For the text-containing cell, return its midpoint in [X, Y] coordinate format. 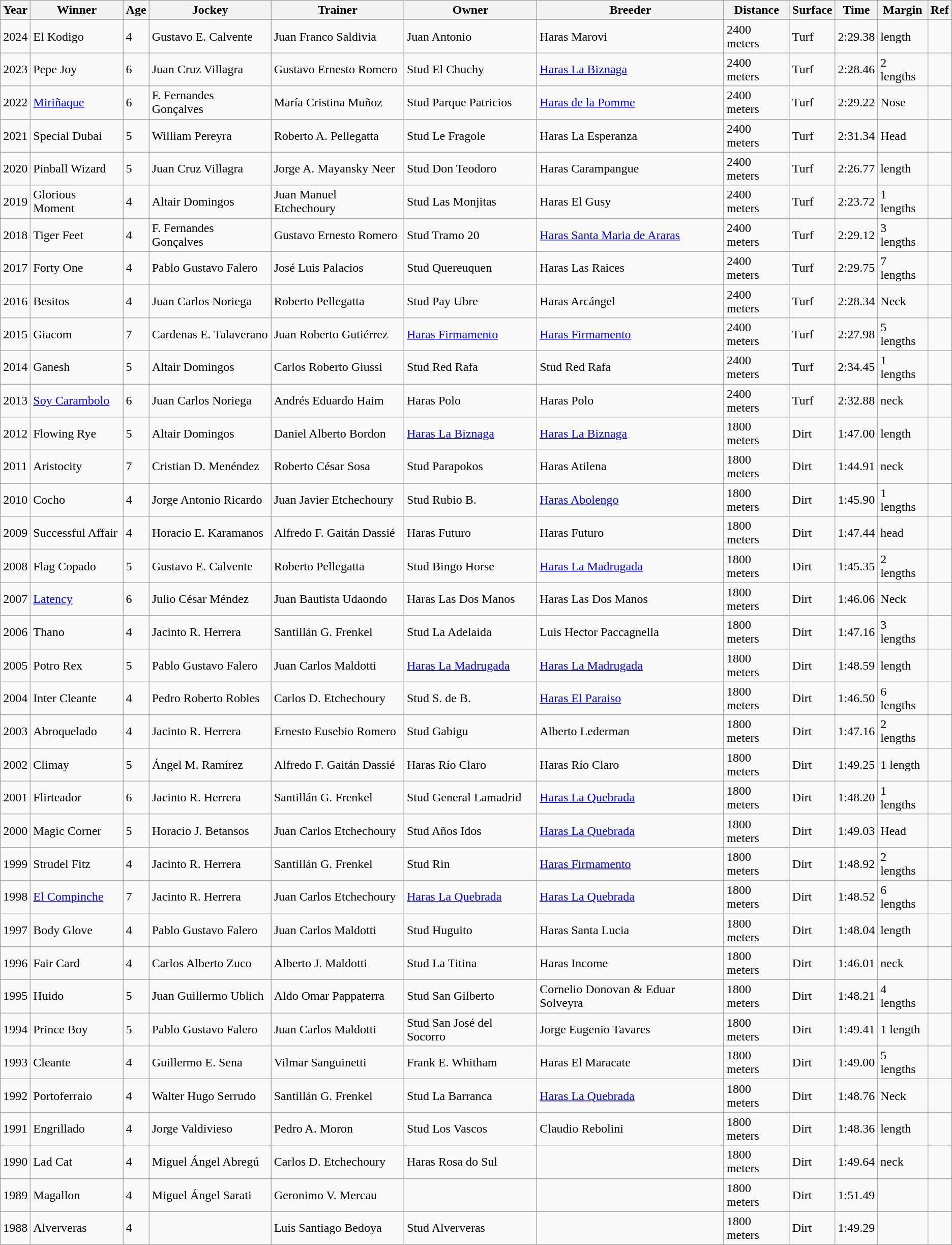
Stud San Gilberto [470, 996]
Haras Marovi [631, 37]
Luis Hector Paccagnella [631, 632]
Juan Bautista Udaondo [338, 599]
1:46.50 [856, 698]
Flowing Rye [77, 433]
Aldo Omar Pappaterra [338, 996]
2018 [15, 235]
Jockey [210, 10]
Soy Carambolo [77, 400]
2006 [15, 632]
1:48.52 [856, 896]
2:27.98 [856, 334]
Year [15, 10]
2013 [15, 400]
2004 [15, 698]
Stud Rin [470, 864]
1:48.20 [856, 798]
2:29.12 [856, 235]
2:23.72 [856, 201]
2015 [15, 334]
2:28.34 [856, 301]
Juan Franco Saldivia [338, 37]
1:47.00 [856, 433]
1:45.90 [856, 500]
María Cristina Muñoz [338, 103]
1:44.91 [856, 467]
2000 [15, 830]
Claudio Rebolini [631, 1128]
Stud Rubio B. [470, 500]
1:49.64 [856, 1162]
Haras Rosa do Sul [470, 1162]
Pinball Wizard [77, 169]
Roberto César Sosa [338, 467]
Juan Javier Etchechoury [338, 500]
2010 [15, 500]
Stud Huguito [470, 930]
Stud La Adelaida [470, 632]
2021 [15, 135]
Stud La Barranca [470, 1096]
Stud S. de B. [470, 698]
Magallon [77, 1195]
Besitos [77, 301]
Miriñaque [77, 103]
Horacio E. Karamanos [210, 533]
1:48.04 [856, 930]
1:48.36 [856, 1128]
1992 [15, 1096]
Surface [812, 10]
2007 [15, 599]
Alberto Lederman [631, 732]
Tiger Feet [77, 235]
Age [136, 10]
1996 [15, 964]
1:48.21 [856, 996]
Miguel Ángel Abregú [210, 1162]
Juan Guillermo Ublich [210, 996]
1:49.41 [856, 1030]
Haras de la Pomme [631, 103]
1:49.00 [856, 1062]
1991 [15, 1128]
Climay [77, 764]
2022 [15, 103]
2002 [15, 764]
Pedro Roberto Robles [210, 698]
2020 [15, 169]
Geronimo V. Mercau [338, 1195]
1995 [15, 996]
Owner [470, 10]
1:49.25 [856, 764]
Haras Santa Lucia [631, 930]
Stud Alververas [470, 1228]
1:46.06 [856, 599]
Julio César Méndez [210, 599]
1989 [15, 1195]
2001 [15, 798]
Alververas [77, 1228]
Carlos Roberto Giussi [338, 367]
2:29.22 [856, 103]
Cornelio Donovan & Eduar Solveyra [631, 996]
Juan Roberto Gutiérrez [338, 334]
Stud Años Idos [470, 830]
Stud Quereuquen [470, 268]
Stud Pay Ubre [470, 301]
Glorious Moment [77, 201]
1994 [15, 1030]
1997 [15, 930]
Vilmar Sanguinetti [338, 1062]
head [903, 533]
Juan Manuel Etchechoury [338, 201]
Breeder [631, 10]
Flirteador [77, 798]
Body Glove [77, 930]
Haras El Maracate [631, 1062]
2:31.34 [856, 135]
Frank E. Whitham [470, 1062]
1:48.92 [856, 864]
Guillermo E. Sena [210, 1062]
Huido [77, 996]
Cocho [77, 500]
2:29.75 [856, 268]
Winner [77, 10]
Stud Los Vascos [470, 1128]
Jorge A. Mayansky Neer [338, 169]
El Compinche [77, 896]
Fair Card [77, 964]
Pepe Joy [77, 69]
1:47.44 [856, 533]
Nose [903, 103]
2008 [15, 566]
Distance [757, 10]
Jorge Antonio Ricardo [210, 500]
Portoferraio [77, 1096]
Miguel Ángel Sarati [210, 1195]
Haras Arcángel [631, 301]
2:28.46 [856, 69]
1:45.35 [856, 566]
1:48.76 [856, 1096]
1998 [15, 896]
1988 [15, 1228]
1:51.49 [856, 1195]
1:46.01 [856, 964]
Latency [77, 599]
Stud Bingo Horse [470, 566]
Haras La Esperanza [631, 135]
Special Dubai [77, 135]
Thano [77, 632]
Potro Rex [77, 665]
Haras El Paraiso [631, 698]
Ernesto Eusebio Romero [338, 732]
Stud Parque Patricios [470, 103]
Engrillado [77, 1128]
2012 [15, 433]
El Kodigo [77, 37]
2014 [15, 367]
2003 [15, 732]
Jorge Valdivieso [210, 1128]
Trainer [338, 10]
Ref [940, 10]
Haras Income [631, 964]
2024 [15, 37]
2005 [15, 665]
1:49.29 [856, 1228]
1990 [15, 1162]
Haras Abolengo [631, 500]
Inter Cleante [77, 698]
Ángel M. Ramírez [210, 764]
William Pereyra [210, 135]
2011 [15, 467]
Haras Atilena [631, 467]
1993 [15, 1062]
Stud Tramo 20 [470, 235]
2:34.45 [856, 367]
Time [856, 10]
4 lengths [903, 996]
Stud La Titina [470, 964]
Cristian D. Menéndez [210, 467]
Successful Affair [77, 533]
Stud General Lamadrid [470, 798]
Stud Parapokos [470, 467]
Stud Las Monjitas [470, 201]
Jorge Eugenio Tavares [631, 1030]
Alberto J. Maldotti [338, 964]
Carlos Alberto Zuco [210, 964]
Flag Copado [77, 566]
Giacom [77, 334]
Haras Las Raices [631, 268]
Haras Carampangue [631, 169]
Walter Hugo Serrudo [210, 1096]
Strudel Fitz [77, 864]
Lad Cat [77, 1162]
Haras Santa Maria de Araras [631, 235]
2:32.88 [856, 400]
Pedro A. Moron [338, 1128]
2009 [15, 533]
Roberto A. Pellegatta [338, 135]
2016 [15, 301]
1999 [15, 864]
Aristocity [77, 467]
Haras El Gusy [631, 201]
2017 [15, 268]
Stud El Chuchy [470, 69]
Luis Santiago Bedoya [338, 1228]
Horacio J. Betansos [210, 830]
Magic Corner [77, 830]
1:48.59 [856, 665]
1:49.03 [856, 830]
Prince Boy [77, 1030]
Andrés Eduardo Haim [338, 400]
Stud San José del Socorro [470, 1030]
2:29.38 [856, 37]
2023 [15, 69]
Daniel Alberto Bordon [338, 433]
Juan Antonio [470, 37]
2019 [15, 201]
Ganesh [77, 367]
Stud Gabigu [470, 732]
7 lengths [903, 268]
Cleante [77, 1062]
José Luis Palacios [338, 268]
Stud Don Teodoro [470, 169]
2:26.77 [856, 169]
Abroquelado [77, 732]
Cardenas E. Talaverano [210, 334]
Margin [903, 10]
Forty One [77, 268]
Stud Le Fragole [470, 135]
